Provide the (X, Y) coordinate of the cell's center where the given text is located.  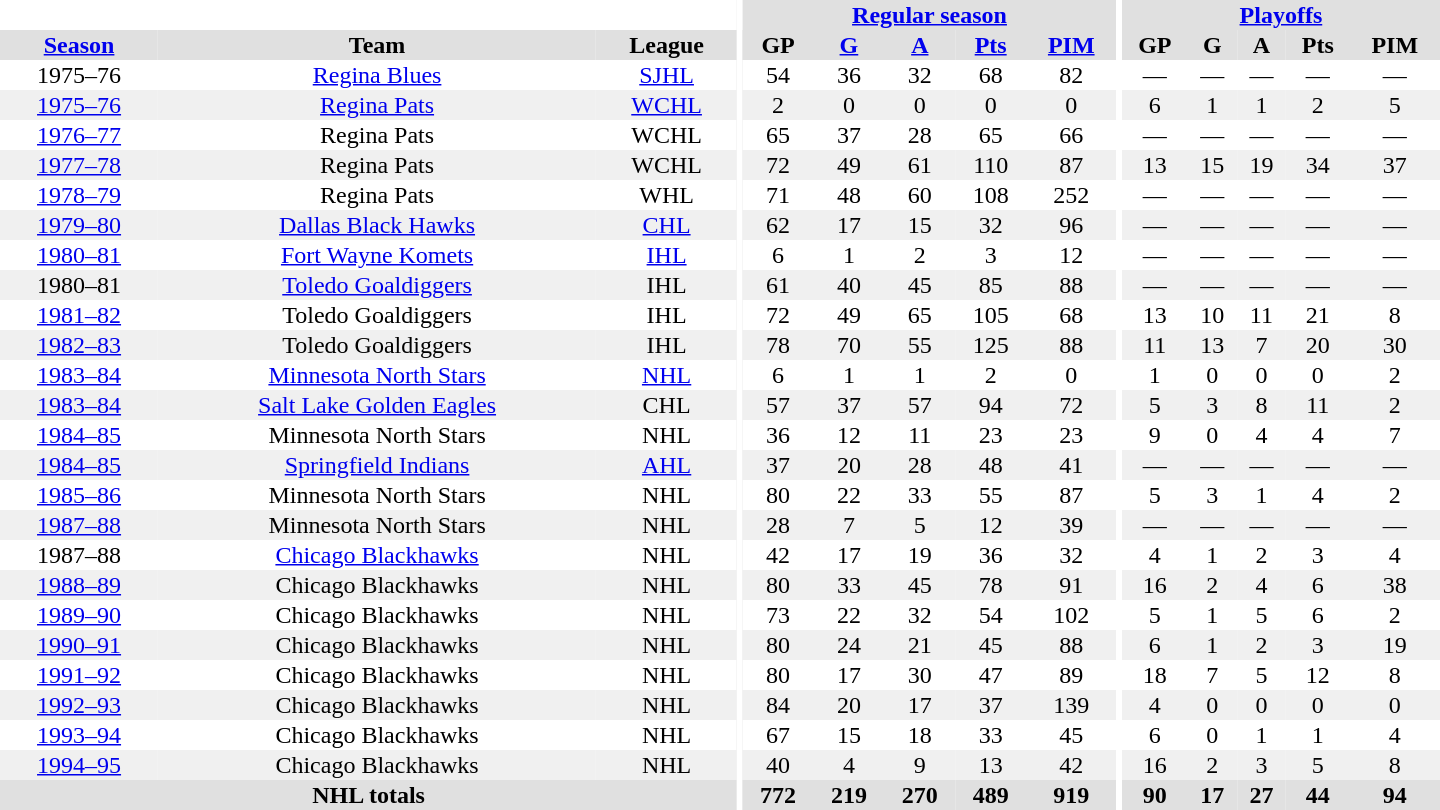
WHL (666, 195)
62 (778, 225)
Springfield Indians (377, 465)
1982–83 (79, 345)
1988–89 (79, 585)
1990–91 (79, 645)
1991–92 (79, 675)
Playoffs (1281, 15)
League (666, 45)
Regular season (930, 15)
Dallas Black Hawks (377, 225)
85 (990, 285)
105 (990, 315)
89 (1071, 675)
252 (1071, 195)
82 (1071, 75)
38 (1395, 585)
34 (1318, 165)
73 (778, 615)
AHL (666, 465)
Team (377, 45)
1979–80 (79, 225)
Salt Lake Golden Eagles (377, 405)
Regina Blues (377, 75)
1985–86 (79, 495)
919 (1071, 795)
219 (848, 795)
1989–90 (79, 615)
108 (990, 195)
44 (1318, 795)
84 (778, 705)
1976–77 (79, 135)
1978–79 (79, 195)
SJHL (666, 75)
Fort Wayne Komets (377, 255)
139 (1071, 705)
70 (848, 345)
1981–82 (79, 315)
24 (848, 645)
102 (1071, 615)
90 (1155, 795)
1994–95 (79, 765)
Season (79, 45)
10 (1212, 315)
91 (1071, 585)
1992–93 (79, 705)
66 (1071, 135)
489 (990, 795)
60 (920, 195)
27 (1262, 795)
71 (778, 195)
96 (1071, 225)
41 (1071, 465)
1977–78 (79, 165)
125 (990, 345)
39 (1071, 525)
772 (778, 795)
110 (990, 165)
67 (778, 735)
1993–94 (79, 735)
47 (990, 675)
NHL totals (368, 795)
270 (920, 795)
